Find where the given text appears and provide that cell's center as [X, Y] coordinate. 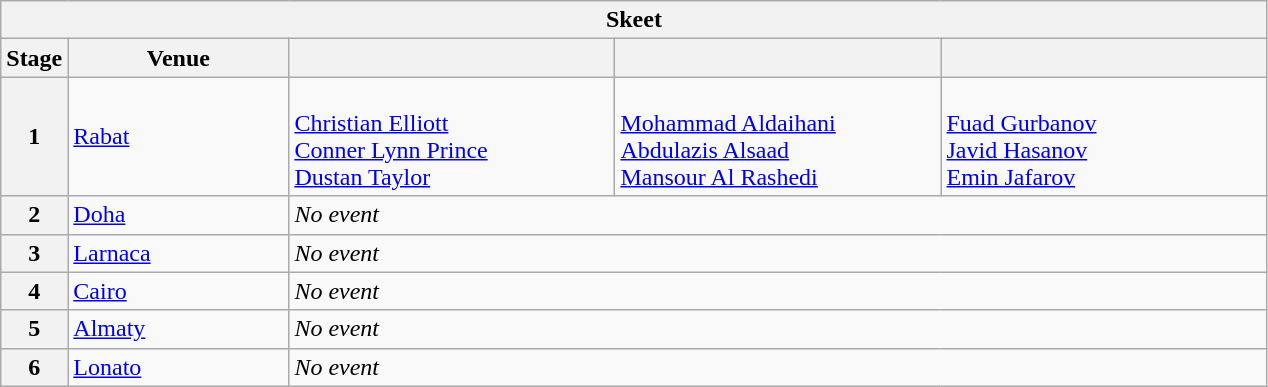
Lonato [178, 367]
3 [34, 253]
Mohammad Aldaihani Abdulazis Alsaad Mansour Al Rashedi [778, 136]
Stage [34, 58]
1 [34, 136]
Skeet [634, 20]
Rabat [178, 136]
Almaty [178, 329]
2 [34, 215]
Doha [178, 215]
Venue [178, 58]
5 [34, 329]
Larnaca [178, 253]
Fuad Gurbanov Javid Hasanov Emin Jafarov [1104, 136]
Cairo [178, 291]
Christian Elliott Conner Lynn Prince Dustan Taylor [452, 136]
4 [34, 291]
6 [34, 367]
